Detect which cell encompasses the target text, then output its [X, Y] center coordinate. 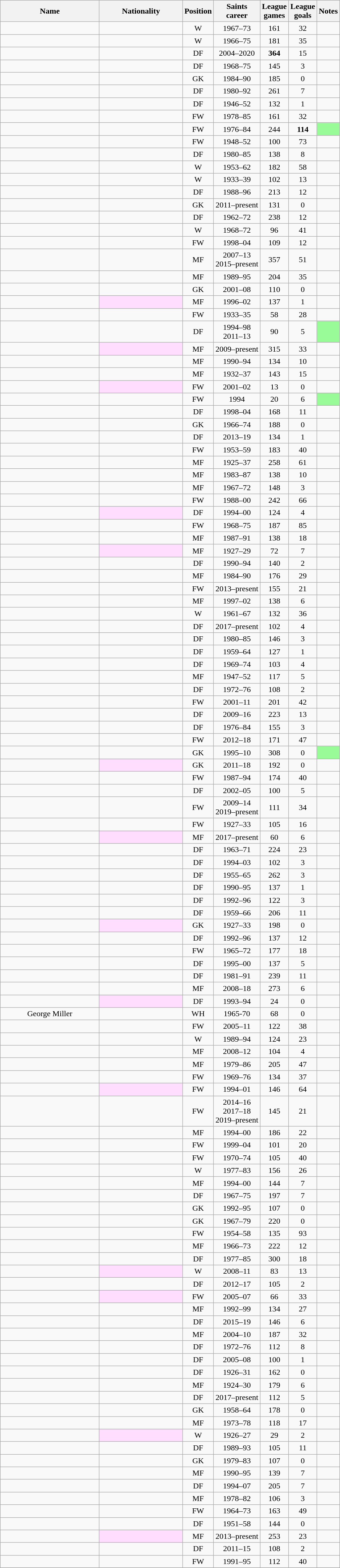
183 [274, 450]
34 [303, 807]
1999–04 [237, 1145]
182 [274, 167]
300 [274, 1259]
2011–present [237, 205]
1980–92 [237, 91]
1992–95 [237, 1208]
188 [274, 425]
185 [274, 79]
42 [303, 702]
68 [274, 1014]
2001–11 [237, 702]
1995–10 [237, 752]
2012–17 [237, 1284]
186 [274, 1132]
181 [274, 41]
Position [198, 11]
2015–19 [237, 1322]
1989–93 [237, 1448]
2002–05 [237, 790]
1951–58 [237, 1524]
24 [274, 1001]
177 [274, 951]
176 [274, 576]
220 [274, 1221]
222 [274, 1246]
1955–65 [237, 875]
261 [274, 91]
26 [303, 1170]
223 [274, 715]
1967–75 [237, 1195]
96 [274, 230]
104 [274, 1052]
2001–02 [237, 387]
1964–73 [237, 1511]
308 [274, 752]
1959–66 [237, 913]
192 [274, 765]
1933–39 [237, 180]
2005–07 [237, 1297]
1966–74 [237, 425]
1993–94 [237, 1001]
127 [274, 652]
135 [274, 1234]
73 [303, 142]
16 [303, 825]
168 [274, 412]
171 [274, 740]
2009–present [237, 349]
117 [274, 677]
273 [274, 988]
106 [274, 1498]
George Miller [50, 1014]
1978–85 [237, 116]
111 [274, 807]
242 [274, 500]
1947–52 [237, 677]
198 [274, 925]
2008–18 [237, 988]
17 [303, 1423]
1994–01 [237, 1089]
Nationality [141, 11]
1978–82 [237, 1498]
1983–87 [237, 475]
1989–94 [237, 1039]
1994–03 [237, 862]
1966–75 [237, 41]
1967–79 [237, 1221]
2009–142019–present [237, 807]
1969–74 [237, 664]
364 [274, 53]
1979–83 [237, 1461]
1992–99 [237, 1309]
36 [303, 614]
83 [274, 1271]
2008–11 [237, 1271]
League goals [303, 11]
239 [274, 976]
1997–02 [237, 601]
1925–37 [237, 462]
1994 [237, 399]
2001–08 [237, 289]
60 [274, 837]
110 [274, 289]
1996–02 [237, 302]
1994–07 [237, 1486]
213 [274, 192]
1927–29 [237, 551]
1924–30 [237, 1385]
238 [274, 217]
114 [303, 129]
1988–00 [237, 500]
2007–132015–present [237, 260]
1932–37 [237, 374]
1953–62 [237, 167]
1953–59 [237, 450]
1994–982011–13 [237, 331]
2009–16 [237, 715]
253 [274, 1536]
League games [274, 11]
1987–91 [237, 538]
Notes [328, 11]
2014–162017–182019–present [237, 1111]
179 [274, 1385]
201 [274, 702]
1979–86 [237, 1064]
1933–35 [237, 315]
156 [274, 1170]
2005–11 [237, 1026]
1967–72 [237, 488]
131 [274, 205]
1995–00 [237, 963]
1987–94 [237, 778]
1954–58 [237, 1234]
2008–12 [237, 1052]
109 [274, 243]
2004–10 [237, 1334]
163 [274, 1511]
1988–96 [237, 192]
28 [303, 315]
1967–73 [237, 28]
1977–83 [237, 1170]
27 [303, 1309]
1965–72 [237, 951]
1961–67 [237, 614]
Name [50, 11]
Saints career [237, 11]
174 [274, 778]
1973–78 [237, 1423]
1958–64 [237, 1410]
61 [303, 462]
178 [274, 1410]
2004–2020 [237, 53]
2011–15 [237, 1549]
49 [303, 1511]
315 [274, 349]
197 [274, 1195]
51 [303, 260]
1968–72 [237, 230]
162 [274, 1372]
1981–91 [237, 976]
1970–74 [237, 1158]
1991–95 [237, 1561]
22 [303, 1132]
1989–95 [237, 277]
118 [274, 1423]
90 [274, 331]
64 [303, 1089]
1966–73 [237, 1246]
103 [274, 664]
85 [303, 525]
2012–18 [237, 740]
1946–52 [237, 104]
2011–18 [237, 765]
2005–08 [237, 1360]
143 [274, 374]
204 [274, 277]
1962–72 [237, 217]
206 [274, 913]
93 [303, 1234]
1959–64 [237, 652]
1926–31 [237, 1372]
262 [274, 875]
244 [274, 129]
41 [303, 230]
357 [274, 260]
1965-70 [237, 1014]
72 [274, 551]
2013–19 [237, 437]
1963–71 [237, 850]
1926–27 [237, 1435]
139 [274, 1473]
101 [274, 1145]
37 [303, 1077]
258 [274, 462]
1948–52 [237, 142]
224 [274, 850]
WH [198, 1014]
38 [303, 1026]
1969–76 [237, 1077]
1977–85 [237, 1259]
140 [274, 563]
148 [274, 488]
